Find where the given text appears and provide that cell's center as [x, y] coordinate. 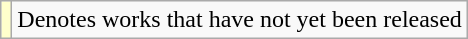
Denotes works that have not yet been released [240, 20]
